For the text-containing cell, return its midpoint in [X, Y] coordinate format. 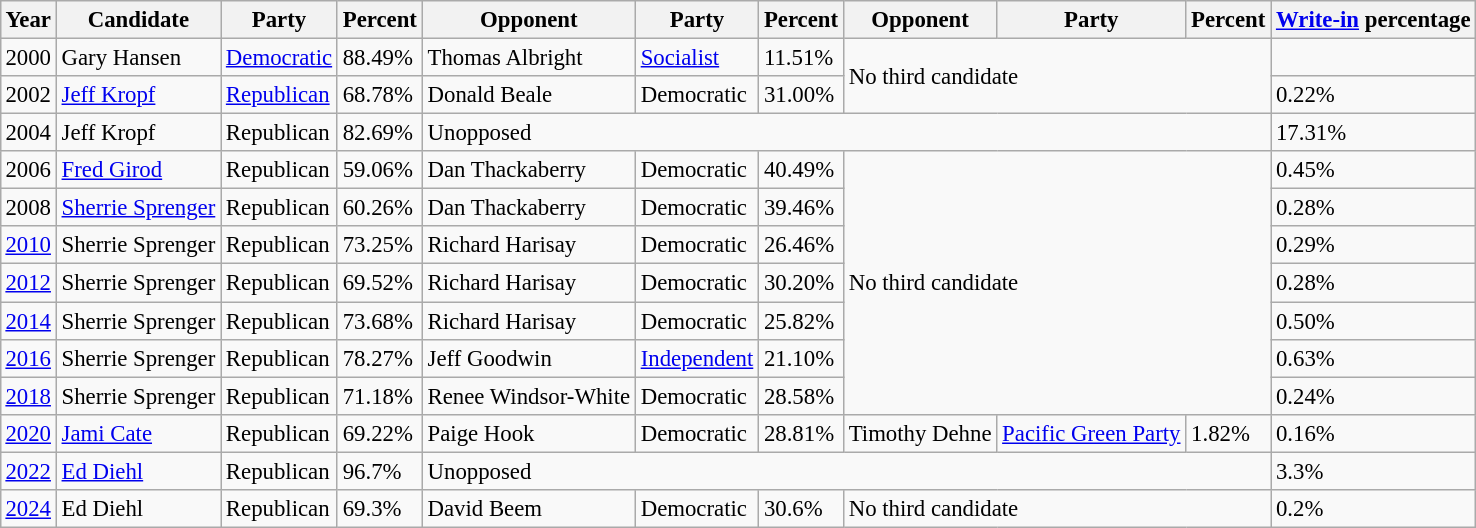
2022 [28, 471]
11.51% [802, 57]
2004 [28, 133]
2002 [28, 95]
0.63% [1374, 358]
3.3% [1374, 471]
60.26% [380, 208]
2016 [28, 358]
Thomas Albright [528, 57]
Candidate [138, 20]
2012 [28, 283]
0.24% [1374, 396]
28.58% [802, 396]
2010 [28, 245]
0.16% [1374, 433]
1.82% [1228, 433]
40.49% [802, 170]
2006 [28, 170]
78.27% [380, 358]
31.00% [802, 95]
2018 [28, 396]
0.2% [1374, 508]
0.50% [1374, 321]
Jami Cate [138, 433]
69.22% [380, 433]
0.29% [1374, 245]
0.45% [1374, 170]
Paige Hook [528, 433]
Gary Hansen [138, 57]
2024 [28, 508]
26.46% [802, 245]
88.49% [380, 57]
2008 [28, 208]
2014 [28, 321]
69.52% [380, 283]
59.06% [380, 170]
Independent [696, 358]
39.46% [802, 208]
Year [28, 20]
82.69% [380, 133]
0.22% [1374, 95]
96.7% [380, 471]
2000 [28, 57]
17.31% [1374, 133]
68.78% [380, 95]
Donald Beale [528, 95]
21.10% [802, 358]
69.3% [380, 508]
Jeff Goodwin [528, 358]
Renee Windsor-White [528, 396]
25.82% [802, 321]
73.68% [380, 321]
30.20% [802, 283]
2020 [28, 433]
Fred Girod [138, 170]
Timothy Dehne [920, 433]
Pacific Green Party [1092, 433]
David Beem [528, 508]
73.25% [380, 245]
Socialist [696, 57]
71.18% [380, 396]
Write-in percentage [1374, 20]
28.81% [802, 433]
30.6% [802, 508]
